Locate the cell with the specified text and output its (x, y) center coordinate. 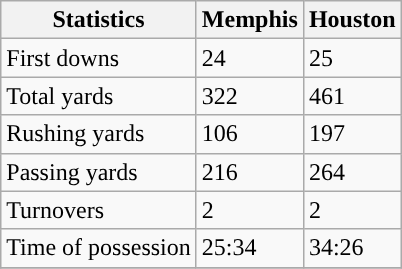
Time of possession (99, 248)
25 (352, 58)
25:34 (250, 248)
Total yards (99, 96)
Turnovers (99, 210)
264 (352, 172)
Houston (352, 20)
Memphis (250, 20)
Statistics (99, 20)
Rushing yards (99, 134)
322 (250, 96)
197 (352, 134)
34:26 (352, 248)
Passing yards (99, 172)
216 (250, 172)
First downs (99, 58)
24 (250, 58)
461 (352, 96)
106 (250, 134)
